Extract the (x, y) coordinate from the center of the cell holding the provided text.  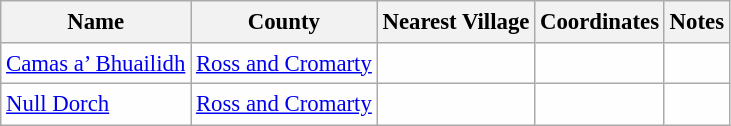
Camas a’ Bhuailidh (96, 62)
County (284, 22)
Name (96, 22)
Nearest Village (456, 22)
Notes (696, 22)
Coordinates (600, 22)
Null Dorch (96, 104)
